Locate the cell with the specified text and output its (X, Y) center coordinate. 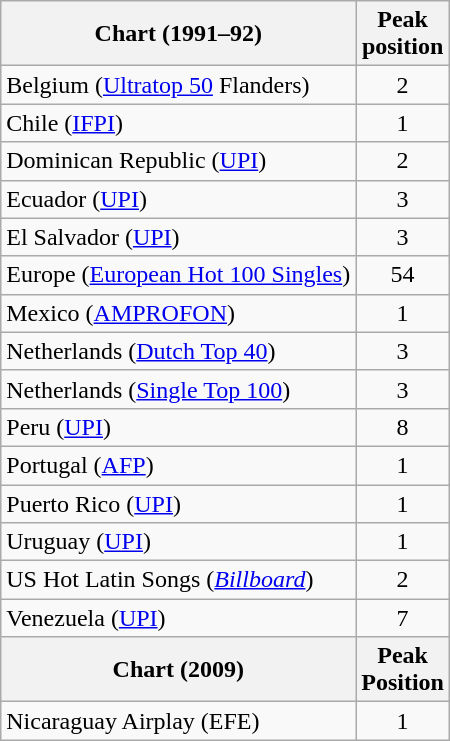
Ecuador (UPI) (178, 199)
Chart (1991–92) (178, 34)
Peakposition (403, 34)
Dominican Republic (UPI) (178, 161)
Europe (European Hot 100 Singles) (178, 275)
Netherlands (Single Top 100) (178, 389)
54 (403, 275)
Chile (IFPI) (178, 123)
Portugal (AFP) (178, 465)
Venezuela (UPI) (178, 618)
Peru (UPI) (178, 427)
Nicaraguay Airplay (EFE) (178, 721)
7 (403, 618)
El Salvador (UPI) (178, 237)
Chart (2009) (178, 670)
Puerto Rico (UPI) (178, 503)
Netherlands (Dutch Top 40) (178, 351)
Belgium (Ultratop 50 Flanders) (178, 85)
8 (403, 427)
Mexico (AMPROFON) (178, 313)
Uruguay (UPI) (178, 542)
US Hot Latin Songs (Billboard) (178, 580)
PeakPosition (403, 670)
